Extract the (X, Y) coordinate from the center of the cell holding the provided text.  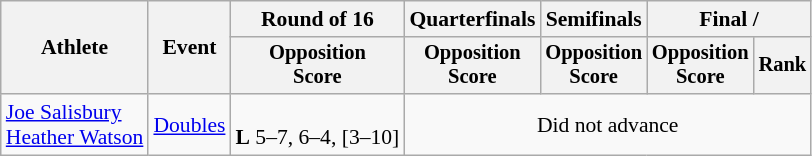
Doubles (189, 124)
Rank (783, 66)
Did not advance (608, 124)
Semifinals (594, 19)
Round of 16 (317, 19)
L 5–7, 6–4, [3–10] (317, 124)
Event (189, 48)
Final / (729, 19)
Joe SalisburyHeather Watson (75, 124)
Quarterfinals (472, 19)
Athlete (75, 48)
